Scan for the cell matching the given text and deliver its (x, y) coordinate at center. 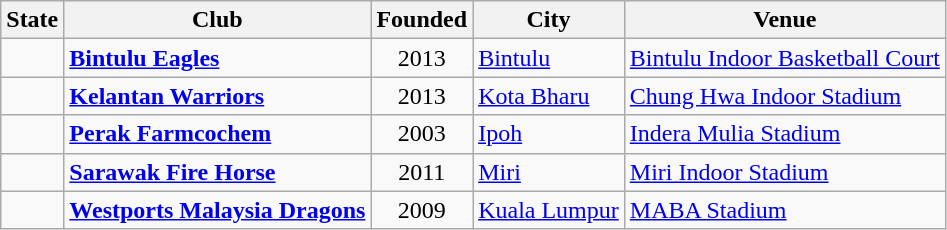
Kuala Lumpur (549, 210)
Founded (422, 20)
Miri Indoor Stadium (784, 172)
Bintulu Indoor Basketball Court (784, 58)
2009 (422, 210)
Miri (549, 172)
Bintulu Eagles (218, 58)
MABA Stadium (784, 210)
2003 (422, 134)
Kota Bharu (549, 96)
City (549, 20)
Venue (784, 20)
Indera Mulia Stadium (784, 134)
Club (218, 20)
Chung Hwa Indoor Stadium (784, 96)
State (32, 20)
Ipoh (549, 134)
Perak Farmcochem (218, 134)
Westports Malaysia Dragons (218, 210)
Bintulu (549, 58)
Sarawak Fire Horse (218, 172)
Kelantan Warriors (218, 96)
2011 (422, 172)
